Provide the (x, y) coordinate of the cell's center where the given text is located.  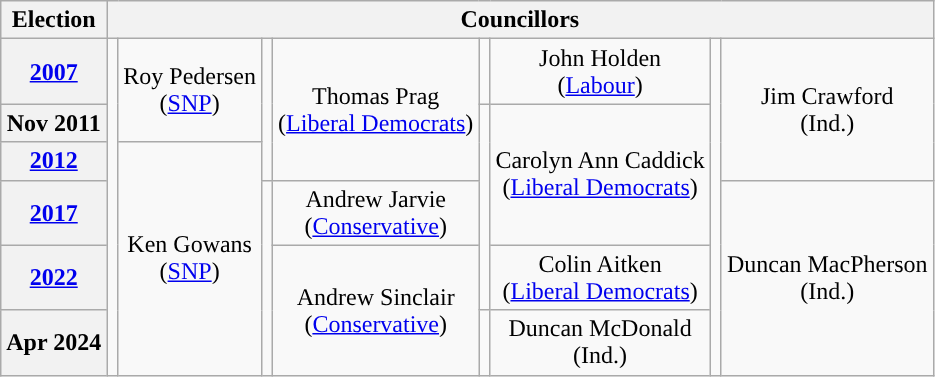
Duncan MacPherson(Ind.) (827, 278)
Andrew Jarvie(Conservative) (376, 212)
Andrew Sinclair(Conservative) (376, 310)
Apr 2024 (54, 342)
John Holden(Labour) (600, 72)
Jim Crawford(Ind.) (827, 110)
Carolyn Ann Caddick(Liberal Democrats) (600, 174)
Duncan McDonald(Ind.) (600, 342)
2007 (54, 72)
Thomas Prag(Liberal Democrats) (376, 110)
Roy Pedersen(SNP) (190, 90)
Colin Aitken(Liberal Democrats) (600, 278)
Nov 2011 (54, 123)
2012 (54, 161)
Election (54, 20)
2022 (54, 278)
2017 (54, 212)
Councillors (520, 20)
Ken Gowans(SNP) (190, 258)
